Scan for the cell matching the given text and deliver its (X, Y) coordinate at center. 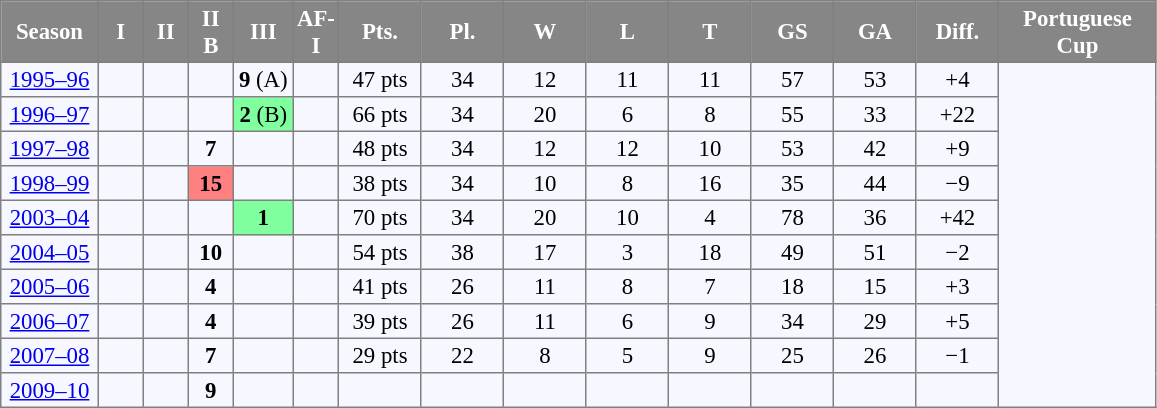
+9 (957, 148)
W (545, 32)
I (120, 32)
Season (50, 32)
L (627, 32)
57 (792, 79)
1998–99 (50, 183)
33 (875, 114)
51 (875, 252)
17 (545, 252)
78 (792, 217)
35 (792, 183)
−9 (957, 183)
−1 (957, 355)
1995–96 (50, 79)
44 (875, 183)
Diff. (957, 32)
22 (462, 355)
38 (462, 252)
49 (792, 252)
54 pts (380, 252)
Pl. (462, 32)
GA (875, 32)
1997–98 (50, 148)
+5 (957, 321)
25 (792, 355)
2007–08 (50, 355)
48 pts (380, 148)
II (166, 32)
9 (A) (263, 79)
2006–07 (50, 321)
2003–04 (50, 217)
41 pts (380, 286)
2 (B) (263, 114)
III (263, 32)
66 pts (380, 114)
29 (875, 321)
47 pts (380, 79)
2005–06 (50, 286)
−2 (957, 252)
29 pts (380, 355)
+42 (957, 217)
+3 (957, 286)
70 pts (380, 217)
2004–05 (50, 252)
AF-I (316, 32)
55 (792, 114)
16 (710, 183)
5 (627, 355)
Pts. (380, 32)
1 (263, 217)
T (710, 32)
42 (875, 148)
38 pts (380, 183)
1996–97 (50, 114)
+4 (957, 79)
3 (627, 252)
+22 (957, 114)
Portuguese Cup (1078, 32)
GS (792, 32)
II B (210, 32)
36 (875, 217)
2009–10 (50, 390)
39 pts (380, 321)
